From the cell containing the given text, extract its center point as (X, Y) coordinate. 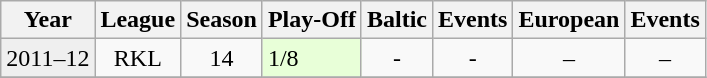
RKL (138, 58)
Play-Off (312, 20)
League (138, 20)
European (569, 20)
Season (222, 20)
14 (222, 58)
2011–12 (48, 58)
Year (48, 20)
Baltic (396, 20)
1/8 (312, 58)
